Detect which cell encompasses the target text, then output its [X, Y] center coordinate. 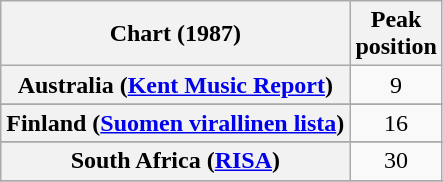
Finland (Suomen virallinen lista) [176, 123]
16 [396, 123]
Chart (1987) [176, 34]
9 [396, 85]
Peakposition [396, 34]
30 [396, 161]
South Africa (RISA) [176, 161]
Australia (Kent Music Report) [176, 85]
